Output the [X, Y] coordinate of the center of the cell containing the given text.  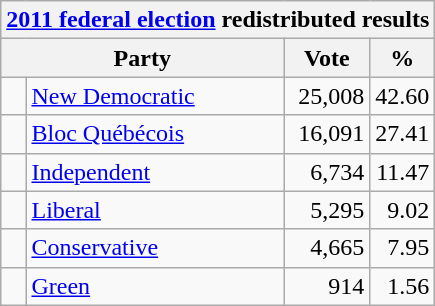
25,008 [327, 96]
Independent [155, 172]
4,665 [327, 248]
5,295 [327, 210]
2011 federal election redistributed results [218, 20]
7.95 [402, 248]
Party [142, 58]
16,091 [327, 134]
27.41 [402, 134]
1.56 [402, 286]
9.02 [402, 210]
914 [327, 286]
Green [155, 286]
% [402, 58]
6,734 [327, 172]
New Democratic [155, 96]
42.60 [402, 96]
Bloc Québécois [155, 134]
11.47 [402, 172]
Liberal [155, 210]
Conservative [155, 248]
Vote [327, 58]
